Detect which cell encompasses the target text, then output its [X, Y] center coordinate. 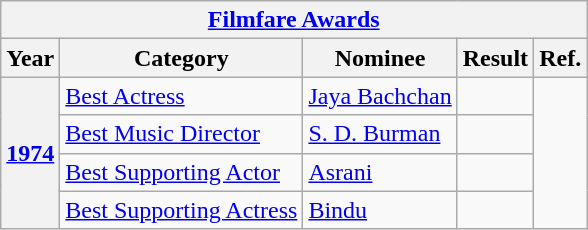
Category [182, 58]
Best Actress [182, 96]
Best Supporting Actress [182, 210]
Nominee [380, 58]
Year [30, 58]
Result [495, 58]
Filmfare Awards [294, 20]
Asrani [380, 172]
Best Music Director [182, 134]
S. D. Burman [380, 134]
1974 [30, 153]
Bindu [380, 210]
Jaya Bachchan [380, 96]
Best Supporting Actor [182, 172]
Ref. [560, 58]
